Detect which cell encompasses the target text, then output its (x, y) center coordinate. 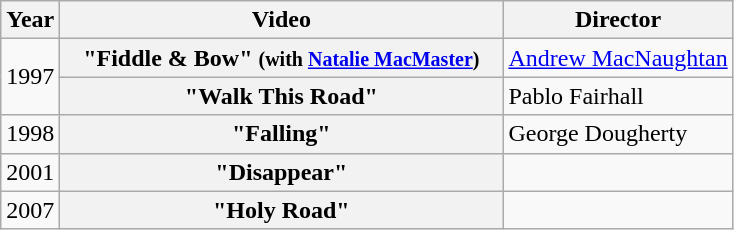
2001 (30, 172)
Pablo Fairhall (618, 96)
"Walk This Road" (282, 96)
George Dougherty (618, 134)
Andrew MacNaughtan (618, 58)
"Fiddle & Bow" (with Natalie MacMaster) (282, 58)
Director (618, 20)
2007 (30, 210)
"Disappear" (282, 172)
Video (282, 20)
1997 (30, 77)
"Holy Road" (282, 210)
Year (30, 20)
1998 (30, 134)
"Falling" (282, 134)
